For the text-containing cell, return its midpoint in (x, y) coordinate format. 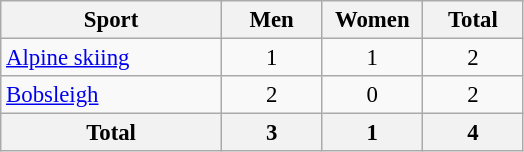
Men (272, 20)
4 (474, 133)
3 (272, 133)
Women (372, 20)
0 (372, 95)
Sport (112, 20)
Bobsleigh (112, 95)
Alpine skiing (112, 58)
